Capture the cell that displays the provided text and extract its (X, Y) central coordinate. 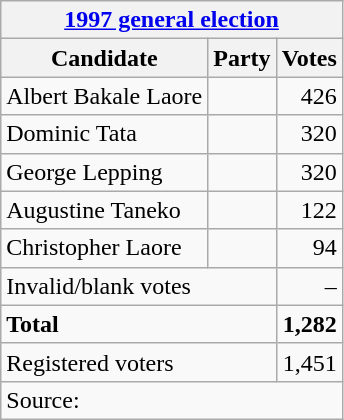
Augustine Taneko (104, 210)
1997 general election (172, 20)
Registered voters (138, 362)
426 (309, 96)
Source: (172, 400)
1,451 (309, 362)
Candidate (104, 58)
1,282 (309, 324)
Christopher Laore (104, 248)
– (309, 286)
George Lepping (104, 172)
Votes (309, 58)
94 (309, 248)
122 (309, 210)
Albert Bakale Laore (104, 96)
Invalid/blank votes (138, 286)
Total (138, 324)
Party (242, 58)
Dominic Tata (104, 134)
